From the cell containing the given text, extract its center point as (x, y) coordinate. 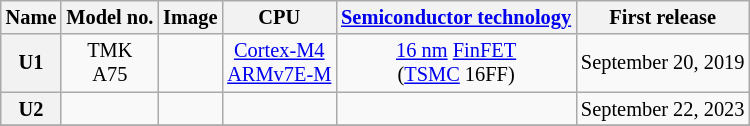
Image (190, 17)
Cortex-M4ARMv7E-M (279, 63)
September 20, 2019 (662, 63)
CPU (279, 17)
First release (662, 17)
U1 (32, 63)
Name (32, 17)
September 22, 2023 (662, 109)
TMKA75 (110, 63)
Semiconductor technology (456, 17)
Model no. (110, 17)
U2 (32, 109)
16 nm FinFET(TSMC 16FF) (456, 63)
